Pinpoint the cell where the given text exists, returning its (x, y) midpoint coordinate. 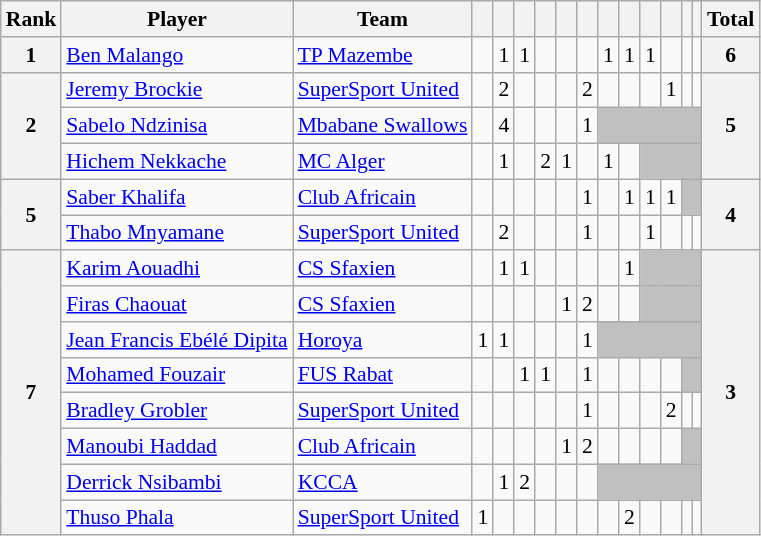
KCCA (383, 482)
Jeremy Brockie (176, 90)
Jean Francis Ebélé Dipita (176, 340)
Firas Chaouat (176, 304)
Total (730, 19)
Rank (32, 19)
TP Mazembe (383, 55)
Sabelo Ndzinisa (176, 126)
Mohamed Fouzair (176, 375)
Manoubi Haddad (176, 447)
Karim Aouadhi (176, 269)
6 (730, 55)
Thabo Mnyamane (176, 233)
Horoya (383, 340)
Derrick Nsibambi (176, 482)
Mbabane Swallows (383, 126)
Bradley Grobler (176, 411)
7 (32, 394)
Thuso Phala (176, 518)
Player (176, 19)
Saber Khalifa (176, 197)
Hichem Nekkache (176, 162)
Team (383, 19)
FUS Rabat (383, 375)
3 (730, 394)
Ben Malango (176, 55)
MC Alger (383, 162)
